Identify which cell holds the provided text, then report its (X, Y) central coordinate. 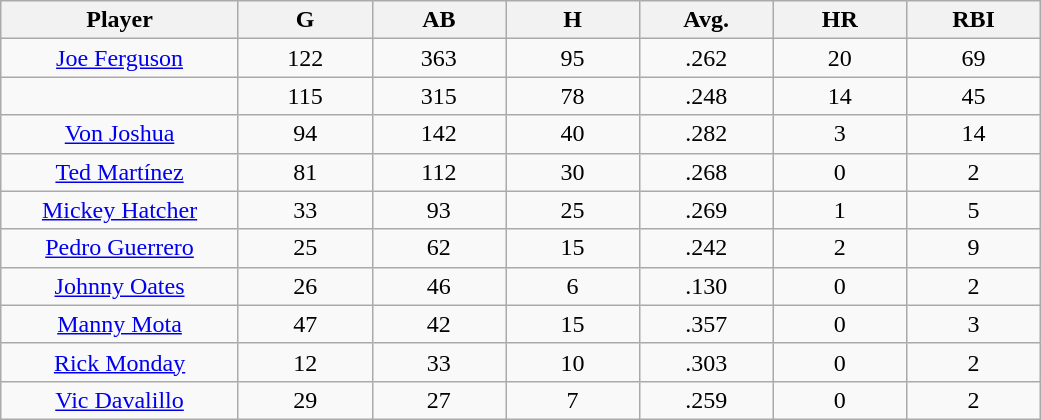
112 (439, 172)
20 (840, 58)
Joe Ferguson (120, 58)
G (305, 20)
93 (439, 210)
315 (439, 96)
Pedro Guerrero (120, 248)
Rick Monday (120, 362)
Mickey Hatcher (120, 210)
5 (974, 210)
47 (305, 324)
6 (573, 286)
H (573, 20)
7 (573, 400)
AB (439, 20)
69 (974, 58)
1 (840, 210)
46 (439, 286)
.268 (706, 172)
Avg. (706, 20)
142 (439, 134)
94 (305, 134)
42 (439, 324)
HR (840, 20)
.242 (706, 248)
Von Joshua (120, 134)
12 (305, 362)
62 (439, 248)
40 (573, 134)
RBI (974, 20)
.303 (706, 362)
81 (305, 172)
.248 (706, 96)
122 (305, 58)
115 (305, 96)
27 (439, 400)
95 (573, 58)
.262 (706, 58)
Johnny Oates (120, 286)
10 (573, 362)
78 (573, 96)
.282 (706, 134)
.130 (706, 286)
30 (573, 172)
26 (305, 286)
363 (439, 58)
9 (974, 248)
Ted Martínez (120, 172)
Player (120, 20)
.259 (706, 400)
.357 (706, 324)
29 (305, 400)
Manny Mota (120, 324)
Vic Davalillo (120, 400)
45 (974, 96)
.269 (706, 210)
